For the text-containing cell, return its midpoint in (x, y) coordinate format. 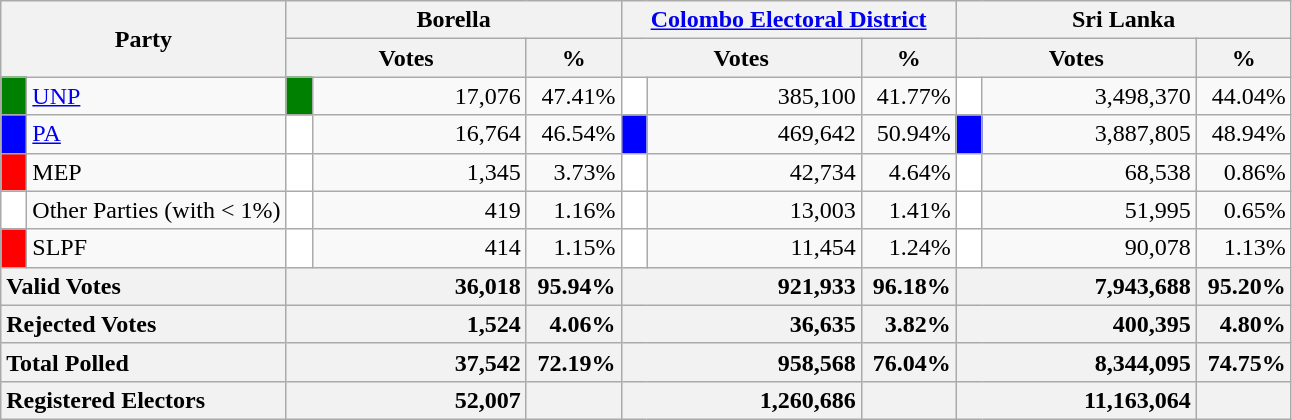
3.82% (908, 324)
385,100 (754, 96)
11,163,064 (1076, 400)
Party (144, 39)
921,933 (741, 286)
MEP (156, 172)
Valid Votes (144, 286)
42,734 (754, 172)
95.20% (1244, 286)
48.94% (1244, 134)
Other Parties (with < 1%) (156, 210)
0.86% (1244, 172)
Rejected Votes (144, 324)
36,635 (741, 324)
4.64% (908, 172)
SLPF (156, 248)
74.75% (1244, 362)
4.80% (1244, 324)
958,568 (741, 362)
36,018 (406, 286)
37,542 (406, 362)
1.16% (574, 210)
68,538 (1089, 172)
1.24% (908, 248)
13,003 (754, 210)
1.41% (908, 210)
90,078 (1089, 248)
Total Polled (144, 362)
4.06% (574, 324)
46.54% (574, 134)
419 (419, 210)
Registered Electors (144, 400)
76.04% (908, 362)
UNP (156, 96)
47.41% (574, 96)
1.13% (1244, 248)
3,887,805 (1089, 134)
50.94% (908, 134)
7,943,688 (1076, 286)
16,764 (419, 134)
96.18% (908, 286)
72.19% (574, 362)
52,007 (406, 400)
400,395 (1076, 324)
3,498,370 (1089, 96)
41.77% (908, 96)
1,345 (419, 172)
51,995 (1089, 210)
Sri Lanka (1124, 20)
0.65% (1244, 210)
Borella (454, 20)
11,454 (754, 248)
414 (419, 248)
1,524 (406, 324)
1,260,686 (741, 400)
17,076 (419, 96)
44.04% (1244, 96)
8,344,095 (1076, 362)
469,642 (754, 134)
PA (156, 134)
3.73% (574, 172)
Colombo Electoral District (788, 20)
1.15% (574, 248)
95.94% (574, 286)
